From the cell containing the given text, extract its center point as (x, y) coordinate. 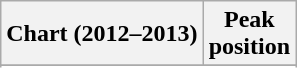
Chart (2012–2013) (102, 34)
Peakposition (249, 34)
